For the text-containing cell, return its midpoint in [X, Y] coordinate format. 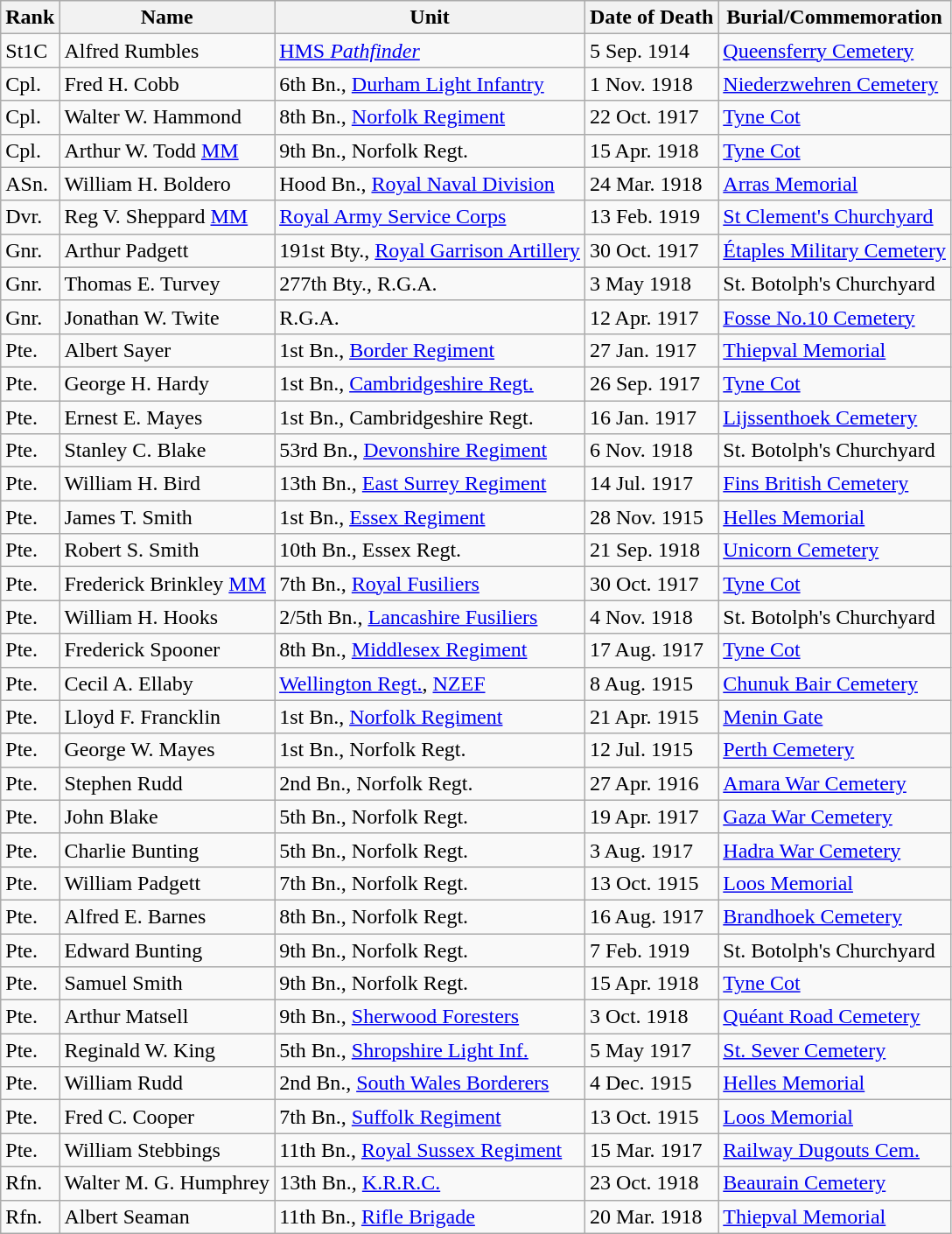
St1C [30, 51]
Date of Death [651, 18]
Menin Gate [835, 717]
5 May 1917 [651, 1050]
Fins British Cemetery [835, 484]
Lloyd F. Francklin [167, 717]
2/5th Bn., Lancashire Fusiliers [430, 617]
Fred C. Cooper [167, 1117]
Alfred E. Barnes [167, 916]
Cecil A. Ellaby [167, 684]
15 Mar. 1917 [651, 1150]
William Rudd [167, 1083]
7th Bn., Royal Fusiliers [430, 584]
William Padgett [167, 883]
Dvr. [30, 217]
Stanley C. Blake [167, 451]
26 Sep. 1917 [651, 383]
Lijssenthoek Cemetery [835, 417]
Beaurain Cemetery [835, 1183]
8th Bn., Norfolk Regiment [430, 117]
1 Nov. 1918 [651, 84]
19 Apr. 1917 [651, 817]
Arras Memorial [835, 184]
7 Feb. 1919 [651, 950]
Reginald W. King [167, 1050]
4 Nov. 1918 [651, 617]
Frederick Brinkley MM [167, 584]
10th Bn., Essex Regt. [430, 550]
11th Bn., Royal Sussex Regiment [430, 1150]
ASn. [30, 184]
Frederick Spooner [167, 650]
11th Bn., Rifle Brigade [430, 1216]
8th Bn., Middlesex Regiment [430, 650]
Railway Dugouts Cem. [835, 1150]
Walter M. G. Humphrey [167, 1183]
1st Bn., Norfolk Regt. [430, 750]
6th Bn., Durham Light Infantry [430, 84]
Amara War Cemetery [835, 783]
28 Nov. 1915 [651, 517]
Robert S. Smith [167, 550]
Hadra War Cemetery [835, 850]
Unicorn Cemetery [835, 550]
6 Nov. 1918 [651, 451]
Arthur Matsell [167, 1017]
Arthur Padgett [167, 250]
2nd Bn., Norfolk Regt. [430, 783]
9th Bn., Sherwood Foresters [430, 1017]
George H. Hardy [167, 383]
Fosse No.10 Cemetery [835, 317]
Albert Sayer [167, 350]
23 Oct. 1918 [651, 1183]
22 Oct. 1917 [651, 117]
Samuel Smith [167, 984]
Gaza War Cemetery [835, 817]
Royal Army Service Corps [430, 217]
Name [167, 18]
St Clement's Churchyard [835, 217]
3 May 1918 [651, 284]
Étaples Military Cemetery [835, 250]
13th Bn., K.R.R.C. [430, 1183]
Ernest E. Mayes [167, 417]
17 Aug. 1917 [651, 650]
3 Aug. 1917 [651, 850]
Reg V. Sheppard MM [167, 217]
Brandhoek Cemetery [835, 916]
George W. Mayes [167, 750]
Jonathan W. Twite [167, 317]
William H. Boldero [167, 184]
Edward Bunting [167, 950]
Fred H. Cobb [167, 84]
Arthur W. Todd MM [167, 151]
4 Dec. 1915 [651, 1083]
Quéant Road Cemetery [835, 1017]
16 Jan. 1917 [651, 417]
R.G.A. [430, 317]
Unit [430, 18]
27 Apr. 1916 [651, 783]
Chunuk Bair Cemetery [835, 684]
William H. Bird [167, 484]
Perth Cemetery [835, 750]
16 Aug. 1917 [651, 916]
William H. Hooks [167, 617]
277th Bty., R.G.A. [430, 284]
21 Sep. 1918 [651, 550]
8 Aug. 1915 [651, 684]
21 Apr. 1915 [651, 717]
Wellington Regt., NZEF [430, 684]
William Stebbings [167, 1150]
John Blake [167, 817]
1st Bn., Border Regiment [430, 350]
13th Bn., East Surrey Regiment [430, 484]
Albert Seaman [167, 1216]
8th Bn., Norfolk Regt. [430, 916]
24 Mar. 1918 [651, 184]
Burial/Commemoration [835, 18]
3 Oct. 1918 [651, 1017]
James T. Smith [167, 517]
14 Jul. 1917 [651, 484]
2nd Bn., South Wales Borderers [430, 1083]
Alfred Rumbles [167, 51]
Hood Bn., Royal Naval Division [430, 184]
Charlie Bunting [167, 850]
St. Sever Cemetery [835, 1050]
7th Bn., Suffolk Regiment [430, 1117]
53rd Bn., Devonshire Regiment [430, 451]
Niederzwehren Cemetery [835, 84]
Thomas E. Turvey [167, 284]
13 Feb. 1919 [651, 217]
191st Bty., Royal Garrison Artillery [430, 250]
Walter W. Hammond [167, 117]
5th Bn., Shropshire Light Inf. [430, 1050]
20 Mar. 1918 [651, 1216]
Rank [30, 18]
HMS Pathfinder [430, 51]
7th Bn., Norfolk Regt. [430, 883]
27 Jan. 1917 [651, 350]
Stephen Rudd [167, 783]
12 Jul. 1915 [651, 750]
12 Apr. 1917 [651, 317]
1st Bn., Essex Regiment [430, 517]
5 Sep. 1914 [651, 51]
1st Bn., Norfolk Regiment [430, 717]
Queensferry Cemetery [835, 51]
